Provide the (x, y) coordinate of the cell's center where the given text is located.  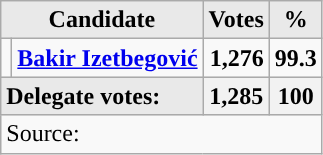
100 (296, 96)
Source: (162, 134)
Candidate (102, 20)
99.3 (296, 58)
Votes (236, 20)
Delegate votes: (102, 96)
1,276 (236, 58)
Bakir Izetbegović (108, 58)
% (296, 20)
1,285 (236, 96)
